Find where the given text appears and provide that cell's center as [x, y] coordinate. 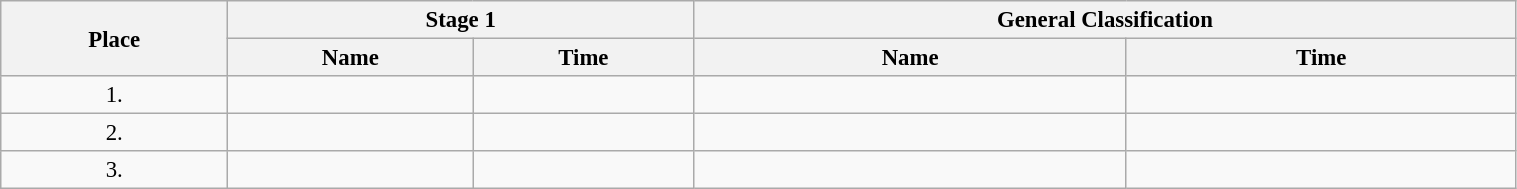
2. [114, 133]
Place [114, 38]
Stage 1 [461, 20]
3. [114, 170]
General Classification [1105, 20]
1. [114, 95]
